Determine the (X, Y) coordinate at the center of the cell enclosing the given text.  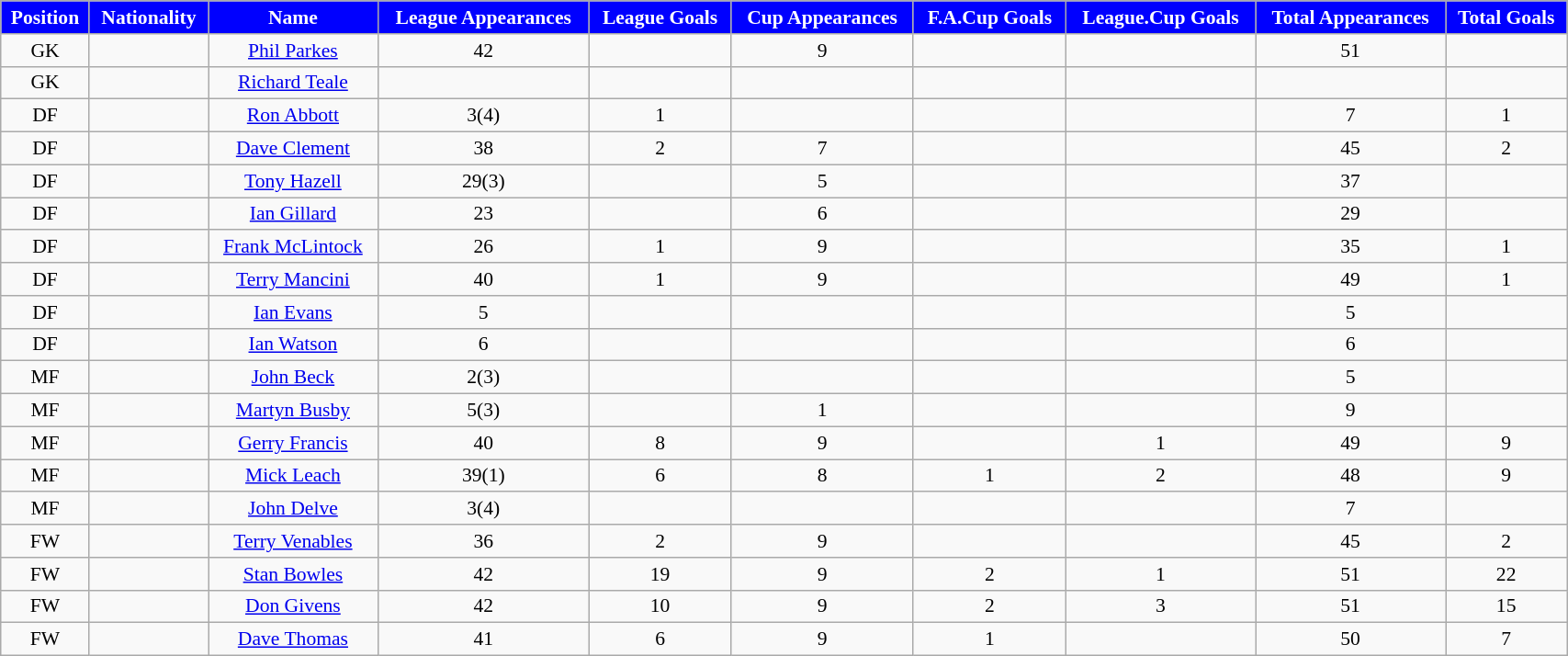
Terry Venables (294, 541)
22 (1506, 574)
35 (1350, 247)
Position (45, 17)
19 (660, 574)
26 (483, 247)
Dave Thomas (294, 639)
Martyn Busby (294, 411)
37 (1350, 181)
Ian Watson (294, 345)
John Beck (294, 378)
Mick Leach (294, 476)
Frank McLintock (294, 247)
Name (294, 17)
Ian Evans (294, 312)
Gerry Francis (294, 443)
F.A.Cup Goals (989, 17)
Richard Teale (294, 83)
41 (483, 639)
Dave Clement (294, 149)
10 (660, 606)
39(1) (483, 476)
League Appearances (483, 17)
50 (1350, 639)
Tony Hazell (294, 181)
Cup Appearances (822, 17)
23 (483, 214)
48 (1350, 476)
Ian Gillard (294, 214)
Nationality (149, 17)
John Delve (294, 509)
29 (1350, 214)
38 (483, 149)
36 (483, 541)
29(3) (483, 181)
Don Givens (294, 606)
Phil Parkes (294, 51)
2(3) (483, 378)
5(3) (483, 411)
League.Cup Goals (1161, 17)
3 (1161, 606)
Stan Bowles (294, 574)
Terry Mancini (294, 279)
League Goals (660, 17)
Ron Abbott (294, 116)
15 (1506, 606)
Total Goals (1506, 17)
Total Appearances (1350, 17)
